Extract the (X, Y) coordinate from the center of the cell holding the provided text.  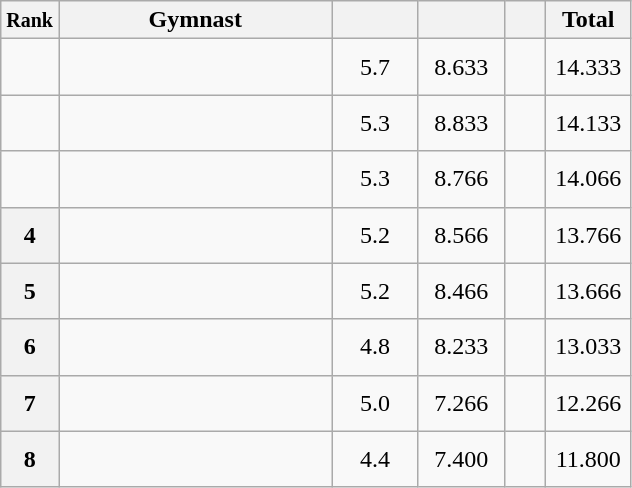
8 (30, 459)
13.666 (588, 291)
5 (30, 291)
13.033 (588, 347)
4.8 (375, 347)
5.7 (375, 67)
14.066 (588, 179)
14.333 (588, 67)
11.800 (588, 459)
8.766 (461, 179)
8.833 (461, 123)
8.566 (461, 235)
5.0 (375, 403)
12.266 (588, 403)
8.233 (461, 347)
Total (588, 20)
8.466 (461, 291)
14.133 (588, 123)
13.766 (588, 235)
4 (30, 235)
7.400 (461, 459)
4.4 (375, 459)
7 (30, 403)
8.633 (461, 67)
6 (30, 347)
7.266 (461, 403)
Gymnast (195, 20)
Rank (30, 20)
